Extract the [x, y] coordinate from the center of the cell holding the provided text.  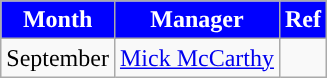
Mick McCarthy [196, 58]
September [58, 58]
Ref [302, 20]
Month [58, 20]
Manager [196, 20]
